Pinpoint the cell where the given text exists, returning its [X, Y] midpoint coordinate. 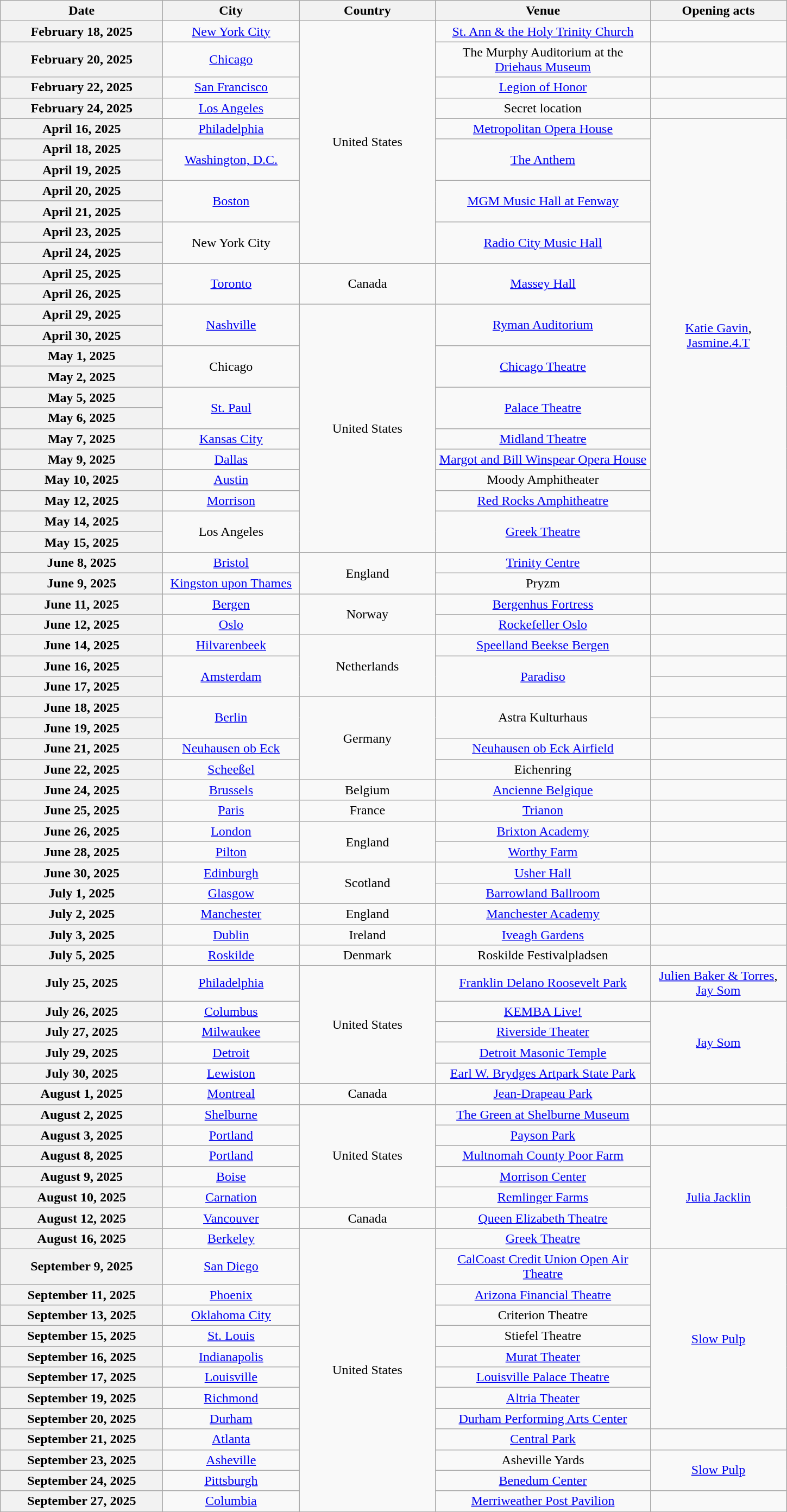
Morrison Center [543, 1176]
August 1, 2025 [81, 1094]
May 15, 2025 [81, 542]
Manchester [231, 914]
The Anthem [543, 160]
Neuhausen ob Eck Airfield [543, 749]
Columbia [231, 1501]
May 10, 2025 [81, 480]
April 30, 2025 [81, 336]
St. Louis [231, 1336]
Kansas City [231, 439]
Amsterdam [231, 676]
Earl W. Brydges Artpark State Park [543, 1073]
September 21, 2025 [81, 1439]
Criterion Theatre [543, 1315]
Astra Kulturhaus [543, 718]
July 5, 2025 [81, 956]
Legion of Honor [543, 87]
Boston [231, 201]
St. Paul [231, 408]
Austin [231, 480]
Midland Theatre [543, 439]
September 11, 2025 [81, 1295]
Paris [231, 811]
Katie Gavin, Jasmine.4.T [718, 336]
September 23, 2025 [81, 1460]
Edinburgh [231, 872]
May 5, 2025 [81, 397]
April 25, 2025 [81, 273]
KEMBA Live! [543, 1011]
Oslo [231, 625]
August 8, 2025 [81, 1156]
MGM Music Hall at Fenway [543, 201]
Julien Baker & Torres, Jay Som [718, 984]
Arizona Financial Theatre [543, 1295]
Ancienne Belgique [543, 790]
April 19, 2025 [81, 170]
July 1, 2025 [81, 893]
Queen Elizabeth Theatre [543, 1218]
June 16, 2025 [81, 666]
Trinity Centre [543, 562]
August 16, 2025 [81, 1238]
August 10, 2025 [81, 1197]
Durham [231, 1419]
Riverside Theater [543, 1032]
Boise [231, 1176]
Netherlands [367, 666]
May 1, 2025 [81, 356]
September 9, 2025 [81, 1266]
Pilton [231, 852]
Phoenix [231, 1295]
Richmond [231, 1398]
Norway [367, 615]
Glasgow [231, 893]
June 11, 2025 [81, 604]
Franklin Delano Roosevelt Park [543, 984]
May 7, 2025 [81, 439]
London [231, 831]
September 15, 2025 [81, 1336]
July 26, 2025 [81, 1011]
Milwaukee [231, 1032]
August 12, 2025 [81, 1218]
June 26, 2025 [81, 831]
June 18, 2025 [81, 707]
Payson Park [543, 1135]
CalCoast Credit Union Open Air Theatre [543, 1266]
Jay Som [718, 1042]
Berlin [231, 718]
Multnomah County Poor Farm [543, 1156]
Ryman Auditorium [543, 325]
Brussels [231, 790]
February 18, 2025 [81, 31]
San Diego [231, 1266]
April 20, 2025 [81, 191]
Lewiston [231, 1073]
June 8, 2025 [81, 562]
May 12, 2025 [81, 501]
June 17, 2025 [81, 687]
April 16, 2025 [81, 129]
Denmark [367, 956]
June 14, 2025 [81, 646]
Nashville [231, 325]
Eichenring [543, 769]
Radio City Music Hall [543, 242]
Atlanta [231, 1439]
July 3, 2025 [81, 934]
Washington, D.C. [231, 160]
Brixton Academy [543, 831]
Bergen [231, 604]
September 19, 2025 [81, 1398]
July 29, 2025 [81, 1053]
Asheville Yards [543, 1460]
Columbus [231, 1011]
Ireland [367, 934]
Indianapolis [231, 1357]
August 2, 2025 [81, 1115]
Usher Hall [543, 872]
Scheeßel [231, 769]
City [231, 11]
July 25, 2025 [81, 984]
Neuhausen ob Eck [231, 749]
Pittsburgh [231, 1481]
Toronto [231, 283]
June 9, 2025 [81, 583]
Trianon [543, 811]
June 19, 2025 [81, 728]
Berkeley [231, 1238]
Secret location [543, 108]
Barrowland Ballroom [543, 893]
Remlinger Farms [543, 1197]
September 17, 2025 [81, 1377]
April 26, 2025 [81, 294]
Hilvarenbeek [231, 646]
Louisville Palace Theatre [543, 1377]
June 22, 2025 [81, 769]
September 20, 2025 [81, 1419]
Morrison [231, 501]
September 13, 2025 [81, 1315]
Durham Performing Arts Center [543, 1419]
Altria Theater [543, 1398]
The Murphy Auditorium at the Driehaus Museum [543, 60]
July 27, 2025 [81, 1032]
Shelburne [231, 1115]
Merriweather Post Pavilion [543, 1501]
Massey Hall [543, 283]
Roskilde [231, 956]
Bergenhus Fortress [543, 604]
Benedum Center [543, 1481]
April 21, 2025 [81, 211]
Julia Jacklin [718, 1197]
August 3, 2025 [81, 1135]
April 23, 2025 [81, 232]
February 20, 2025 [81, 60]
June 30, 2025 [81, 872]
Murat Theater [543, 1357]
Vancouver [231, 1218]
Chicago Theatre [543, 366]
Montreal [231, 1094]
Stiefel Theatre [543, 1336]
Iveagh Gardens [543, 934]
Belgium [367, 790]
August 9, 2025 [81, 1176]
Moody Amphitheater [543, 480]
February 22, 2025 [81, 87]
May 9, 2025 [81, 459]
September 16, 2025 [81, 1357]
Detroit [231, 1053]
Manchester Academy [543, 914]
April 18, 2025 [81, 149]
Red Rocks Amphitheatre [543, 501]
June 21, 2025 [81, 749]
St. Ann & the Holy Trinity Church [543, 31]
Kingston upon Thames [231, 583]
Louisville [231, 1377]
Speelland Beekse Bergen [543, 646]
Pryzm [543, 583]
Margot and Bill Winspear Opera House [543, 459]
Roskilde Festivalpladsen [543, 956]
Paradiso [543, 676]
Venue [543, 11]
Metropolitan Opera House [543, 129]
July 30, 2025 [81, 1073]
Date [81, 11]
France [367, 811]
May 2, 2025 [81, 377]
September 27, 2025 [81, 1501]
February 24, 2025 [81, 108]
Carnation [231, 1197]
Germany [367, 738]
Worthy Farm [543, 852]
September 24, 2025 [81, 1481]
Asheville [231, 1460]
Bristol [231, 562]
Opening acts [718, 11]
Palace Theatre [543, 408]
The Green at Shelburne Museum [543, 1115]
Scotland [367, 883]
Rockefeller Oslo [543, 625]
April 29, 2025 [81, 315]
Jean-Drapeau Park [543, 1094]
May 14, 2025 [81, 521]
San Francisco [231, 87]
Central Park [543, 1439]
May 6, 2025 [81, 418]
Dallas [231, 459]
Country [367, 11]
June 24, 2025 [81, 790]
April 24, 2025 [81, 252]
Detroit Masonic Temple [543, 1053]
Dublin [231, 934]
June 25, 2025 [81, 811]
July 2, 2025 [81, 914]
June 28, 2025 [81, 852]
June 12, 2025 [81, 625]
Oklahoma City [231, 1315]
